Provide the [x, y] coordinate of the cell's center where the given text is located.  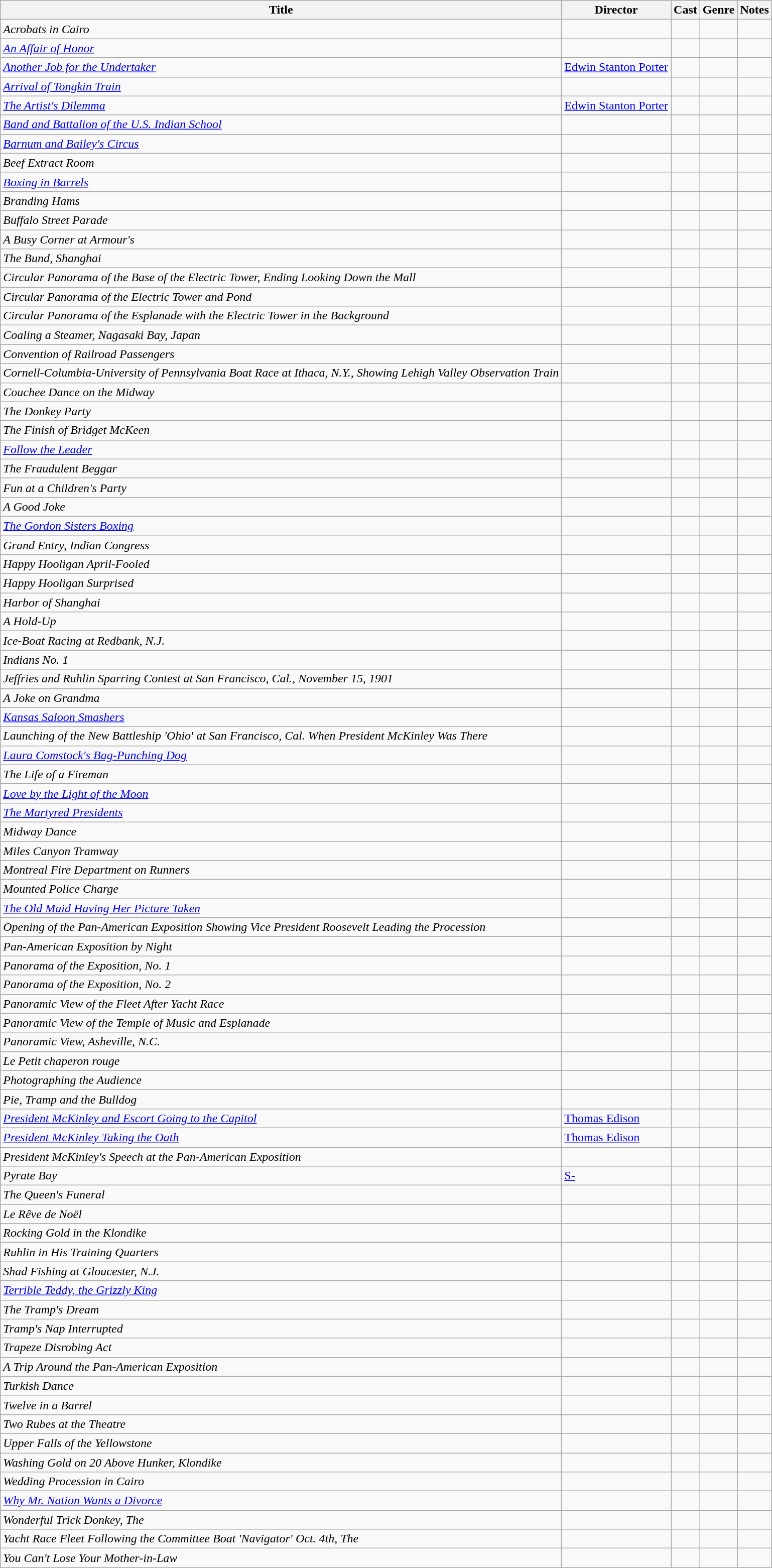
Panorama of the Exposition, No. 2 [281, 985]
Tramp's Nap Interrupted [281, 1329]
You Can't Lose Your Mother-in-Law [281, 1558]
Twelve in a Barrel [281, 1405]
Buffalo Street Parade [281, 220]
Ruhlin in His Training Quarters [281, 1252]
Band and Battalion of the U.S. Indian School [281, 125]
The Donkey Party [281, 411]
Le Rêve de Noël [281, 1214]
Kansas Saloon Smashers [281, 717]
Jeffries and Ruhlin Sparring Contest at San Francisco, Cal., November 15, 1901 [281, 679]
A Joke on Grandma [281, 698]
The Old Maid Having Her Picture Taken [281, 908]
Panorama of the Exposition, No. 1 [281, 966]
Panoramic View, Asheville, N.C. [281, 1042]
The Artist's Dilemma [281, 105]
Coaling a Steamer, Nagasaki Bay, Japan [281, 335]
Launching of the New Battleship 'Ohio' at San Francisco, Cal. When President McKinley Was There [281, 736]
Circular Panorama of the Base of the Electric Tower, Ending Looking Down the Mall [281, 278]
A Good Joke [281, 507]
Mounted Police Charge [281, 889]
Panoramic View of the Temple of Music and Esplanade [281, 1023]
Panoramic View of the Fleet After Yacht Race [281, 1004]
S- [616, 1176]
President McKinley Taking the Oath [281, 1137]
Rocking Gold in the Klondike [281, 1233]
Happy Hooligan April-Fooled [281, 564]
Montreal Fire Department on Runners [281, 870]
Acrobats in Cairo [281, 29]
The Gordon Sisters Boxing [281, 526]
Pan-American Exposition by Night [281, 946]
Two Rubes at the Theatre [281, 1424]
A Hold-Up [281, 622]
Pyrate Bay [281, 1176]
Indians No. 1 [281, 660]
Circular Panorama of the Electric Tower and Pond [281, 297]
Le Petit chaperon rouge [281, 1061]
Circular Panorama of the Esplanade with the Electric Tower in the Background [281, 316]
Washing Gold on 20 Above Hunker, Klondike [281, 1463]
The Fraudulent Beggar [281, 468]
Title [281, 10]
Shad Fishing at Gloucester, N.J. [281, 1271]
Couchee Dance on the Midway [281, 392]
Yacht Race Fleet Following the Committee Boat 'Navigator' Oct. 4th, The [281, 1539]
Cast [686, 10]
Genre [719, 10]
The Martyred Presidents [281, 812]
President McKinley and Escort Going to the Capitol [281, 1118]
Cornell-Columbia-University of Pennsylvania Boat Race at Ithaca, N.Y., Showing Lehigh Valley Observation Train [281, 373]
Wonderful Trick Donkey, The [281, 1520]
Miles Canyon Tramway [281, 851]
The Bund, Shanghai [281, 259]
Opening of the Pan-American Exposition Showing Vice President Roosevelt Leading the Procession [281, 927]
The Tramp's Dream [281, 1309]
Laura Comstock's Bag-Punching Dog [281, 755]
The Queen's Funeral [281, 1195]
Midway Dance [281, 831]
Director [616, 10]
Convention of Railroad Passengers [281, 354]
Notes [754, 10]
The Finish of Bridget McKeen [281, 430]
Happy Hooligan Surprised [281, 583]
Trapeze Disrobing Act [281, 1348]
Harbor of Shanghai [281, 602]
Turkish Dance [281, 1386]
Upper Falls of the Yellowstone [281, 1443]
An Affair of Honor [281, 48]
Another Job for the Undertaker [281, 67]
Terrible Teddy, the Grizzly King [281, 1290]
Why Mr. Nation Wants a Divorce [281, 1501]
A Trip Around the Pan-American Exposition [281, 1367]
Barnum and Bailey's Circus [281, 144]
Boxing in Barrels [281, 182]
Wedding Procession in Cairo [281, 1482]
Pie, Tramp and the Bulldog [281, 1099]
Follow the Leader [281, 449]
Love by the Light of the Moon [281, 793]
Grand Entry, Indian Congress [281, 545]
Photographing the Audience [281, 1080]
President McKinley's Speech at the Pan-American Exposition [281, 1156]
A Busy Corner at Armour's [281, 239]
Ice-Boat Racing at Redbank, N.J. [281, 641]
Fun at a Children's Party [281, 488]
Arrival of Tongkin Train [281, 86]
Beef Extract Room [281, 163]
Branding Hams [281, 201]
The Life of a Fireman [281, 774]
